For the text-containing cell, return its midpoint in [x, y] coordinate format. 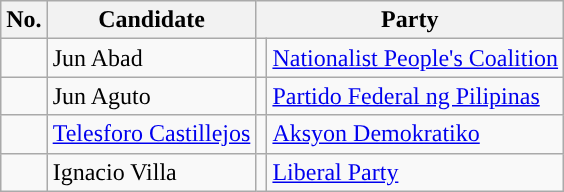
Partido Federal ng Pilipinas [416, 96]
Jun Aguto [152, 96]
Party [410, 20]
Jun Abad [152, 58]
No. [24, 20]
Nationalist People's Coalition [416, 58]
Ignacio Villa [152, 172]
Telesforo Castillejos [152, 134]
Aksyon Demokratiko [416, 134]
Liberal Party [416, 172]
Candidate [152, 20]
